Output the (X, Y) coordinate of the center of the cell containing the given text.  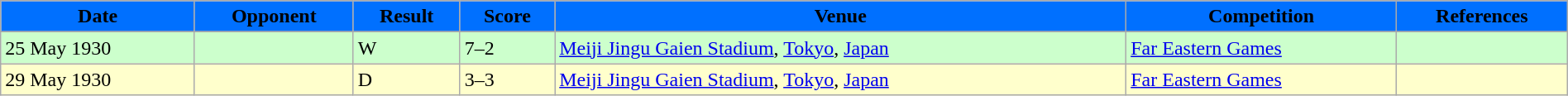
W (407, 48)
Result (407, 17)
D (407, 79)
Score (508, 17)
References (1482, 17)
Competition (1262, 17)
7–2 (508, 48)
25 May 1930 (98, 48)
Opponent (274, 17)
3–3 (508, 79)
29 May 1930 (98, 79)
Date (98, 17)
Venue (840, 17)
